Detect which cell encompasses the target text, then output its [x, y] center coordinate. 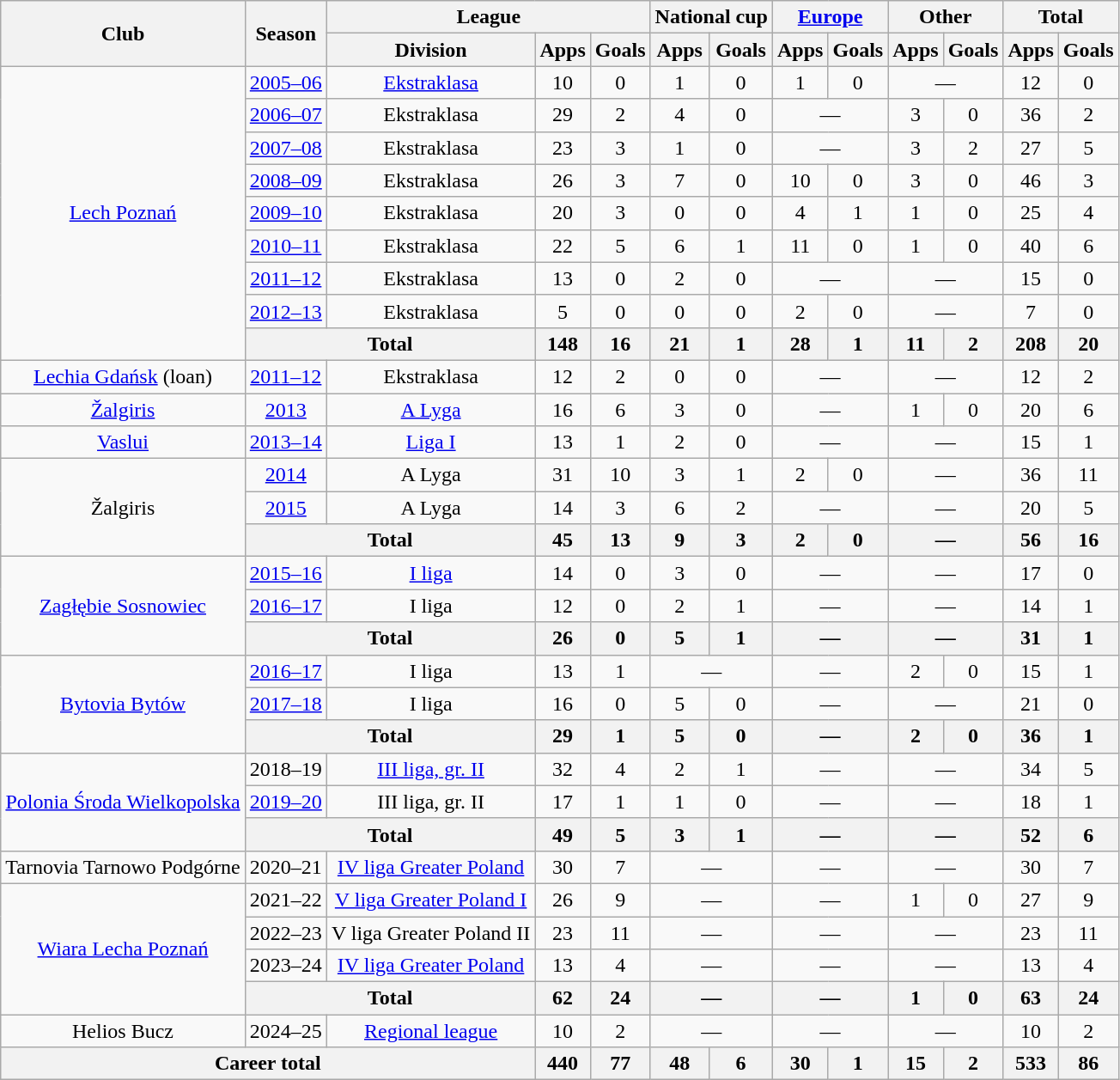
V liga Greater Poland I [431, 900]
77 [620, 1064]
2018–19 [285, 769]
18 [1031, 802]
34 [1031, 769]
2017–18 [285, 704]
2008–09 [285, 180]
Polonia Środa Wielkopolska [124, 802]
46 [1031, 180]
2021–22 [285, 900]
45 [563, 540]
Europe [831, 17]
56 [1031, 540]
2013 [285, 410]
148 [563, 344]
2020–21 [285, 867]
Division [431, 50]
Helios Bucz [124, 1031]
Bytovia Bytów [124, 704]
2006–07 [285, 115]
2010–11 [285, 246]
2022–23 [285, 932]
32 [563, 769]
2014 [285, 475]
440 [563, 1064]
63 [1031, 998]
League [488, 17]
2023–24 [285, 966]
533 [1031, 1064]
2015 [285, 508]
28 [800, 344]
52 [1031, 834]
Regional league [431, 1031]
2019–20 [285, 802]
Liga I [431, 442]
2013–14 [285, 442]
2012–13 [285, 311]
22 [563, 246]
2007–08 [285, 148]
2009–10 [285, 213]
Zagłębie Sosnowiec [124, 606]
2024–25 [285, 1031]
Other [946, 17]
62 [563, 998]
Club [124, 34]
208 [1031, 344]
Tarnovia Tarnowo Podgórne [124, 867]
49 [563, 834]
Vaslui [124, 442]
Lechia Gdańsk (loan) [124, 376]
40 [1031, 246]
Lech Poznań [124, 213]
2005–06 [285, 82]
Season [285, 34]
25 [1031, 213]
86 [1088, 1064]
48 [679, 1064]
Career total [268, 1064]
Wiara Lecha Poznań [124, 949]
National cup [711, 17]
2015–16 [285, 573]
V liga Greater Poland II [431, 932]
